Return the [X, Y] coordinate for the center point of the cell that contains the specified text.  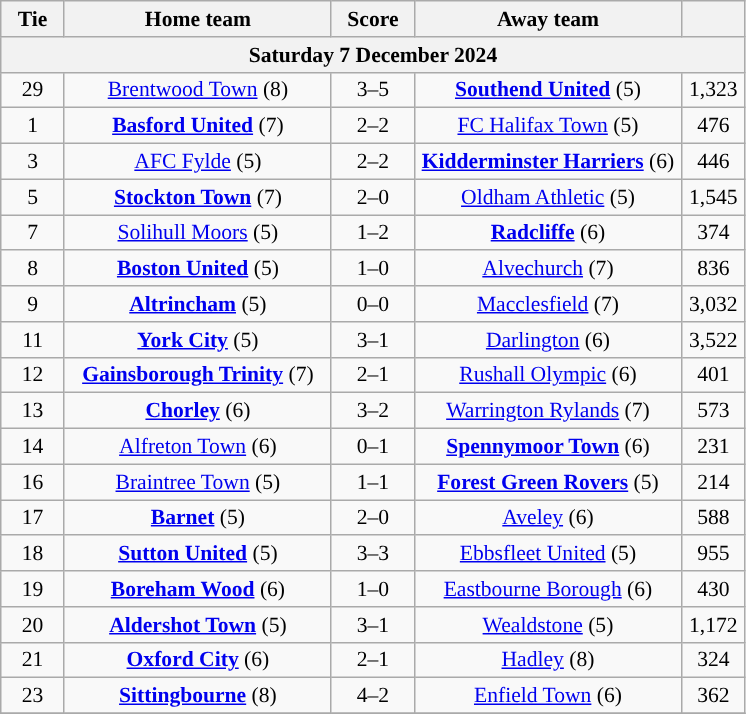
1,323 [713, 90]
Home team [198, 19]
Alfreton Town (6) [198, 447]
3–3 [372, 554]
Saturday 7 December 2024 [373, 55]
Boreham Wood (6) [198, 589]
231 [713, 447]
362 [713, 696]
836 [713, 269]
14 [33, 447]
21 [33, 660]
18 [33, 554]
573 [713, 411]
446 [713, 162]
Southend United (5) [548, 90]
AFC Fylde (5) [198, 162]
4–2 [372, 696]
16 [33, 482]
Score [372, 19]
1,172 [713, 625]
5 [33, 197]
Basford United (7) [198, 126]
7 [33, 233]
8 [33, 269]
20 [33, 625]
Warrington Rylands (7) [548, 411]
29 [33, 90]
Sutton United (5) [198, 554]
430 [713, 589]
19 [33, 589]
3–2 [372, 411]
Stockton Town (7) [198, 197]
214 [713, 482]
374 [713, 233]
12 [33, 375]
1,545 [713, 197]
Solihull Moors (5) [198, 233]
Eastbourne Borough (6) [548, 589]
23 [33, 696]
York City (5) [198, 340]
Aveley (6) [548, 518]
Darlington (6) [548, 340]
Forest Green Rovers (5) [548, 482]
Macclesfield (7) [548, 304]
588 [713, 518]
0–0 [372, 304]
FC Halifax Town (5) [548, 126]
1–1 [372, 482]
Oldham Athletic (5) [548, 197]
324 [713, 660]
Away team [548, 19]
3 [33, 162]
Rushall Olympic (6) [548, 375]
1 [33, 126]
3–5 [372, 90]
Spennymoor Town (6) [548, 447]
3,032 [713, 304]
Sittingbourne (8) [198, 696]
Wealdstone (5) [548, 625]
17 [33, 518]
Braintree Town (5) [198, 482]
Aldershot Town (5) [198, 625]
955 [713, 554]
Enfield Town (6) [548, 696]
Altrincham (5) [198, 304]
11 [33, 340]
0–1 [372, 447]
Oxford City (6) [198, 660]
Barnet (5) [198, 518]
Hadley (8) [548, 660]
Ebbsfleet United (5) [548, 554]
9 [33, 304]
3,522 [713, 340]
Alvechurch (7) [548, 269]
Radcliffe (6) [548, 233]
Brentwood Town (8) [198, 90]
Chorley (6) [198, 411]
1–2 [372, 233]
401 [713, 375]
Gainsborough Trinity (7) [198, 375]
Boston United (5) [198, 269]
476 [713, 126]
Kidderminster Harriers (6) [548, 162]
Tie [33, 19]
13 [33, 411]
